Return the [x, y] coordinate for the center point of the cell that contains the specified text.  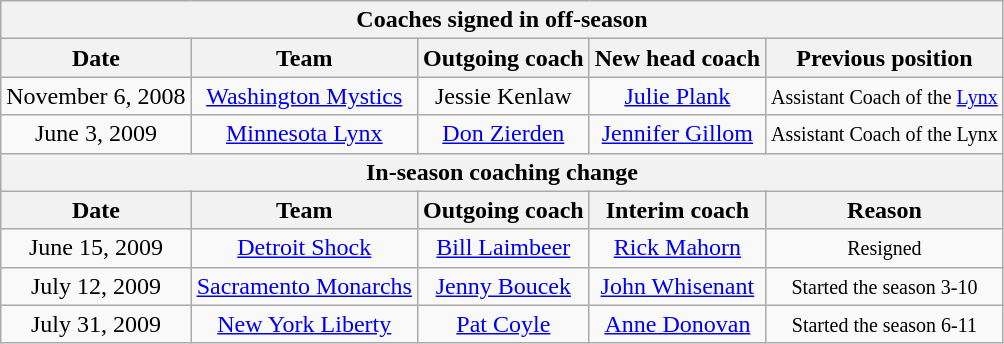
Started the season 6-11 [885, 324]
November 6, 2008 [96, 96]
Anne Donovan [677, 324]
In-season coaching change [502, 172]
John Whisenant [677, 286]
Washington Mystics [304, 96]
Resigned [885, 248]
New head coach [677, 58]
June 3, 2009 [96, 134]
New York Liberty [304, 324]
Sacramento Monarchs [304, 286]
Jenny Boucek [503, 286]
Jennifer Gillom [677, 134]
June 15, 2009 [96, 248]
Bill Laimbeer [503, 248]
July 12, 2009 [96, 286]
Coaches signed in off-season [502, 20]
Pat Coyle [503, 324]
July 31, 2009 [96, 324]
Started the season 3-10 [885, 286]
Reason [885, 210]
Jessie Kenlaw [503, 96]
Interim coach [677, 210]
Don Zierden [503, 134]
Minnesota Lynx [304, 134]
Previous position [885, 58]
Rick Mahorn [677, 248]
Julie Plank [677, 96]
Detroit Shock [304, 248]
